Output the [X, Y] coordinate of the center of the cell containing the given text.  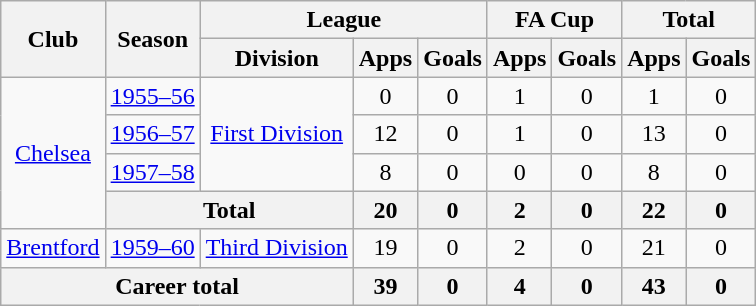
12 [385, 134]
4 [519, 286]
1959–60 [152, 248]
Third Division [276, 248]
21 [654, 248]
22 [654, 210]
First Division [276, 134]
FA Cup [554, 20]
1956–57 [152, 134]
43 [654, 286]
39 [385, 286]
Season [152, 39]
League [344, 20]
Division [276, 58]
1957–58 [152, 172]
Club [53, 39]
1955–56 [152, 96]
Brentford [53, 248]
20 [385, 210]
Career total [177, 286]
13 [654, 134]
19 [385, 248]
Chelsea [53, 153]
